For the text-containing cell, return its midpoint in (x, y) coordinate format. 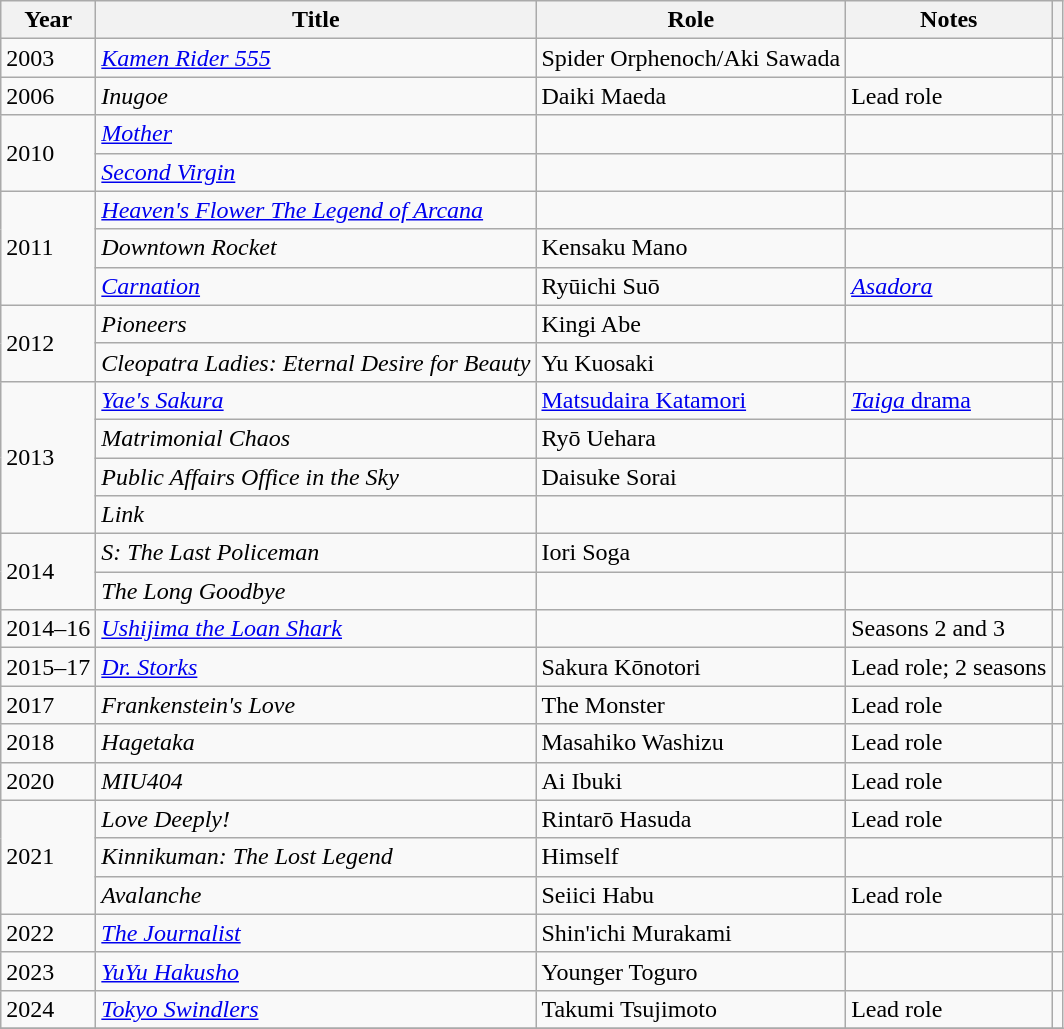
2010 (48, 153)
2022 (48, 933)
Taiga drama (949, 400)
Kinnikuman: The Lost Legend (316, 857)
The Monster (691, 705)
Shin'ichi Murakami (691, 933)
Daisuke Sorai (691, 477)
MIU404 (316, 781)
2011 (48, 248)
2003 (48, 58)
2014 (48, 572)
2018 (48, 743)
2021 (48, 857)
2012 (48, 343)
Masahiko Washizu (691, 743)
Matsudaira Katamori (691, 400)
Sakura Kōnotori (691, 667)
S: The Last Policeman (316, 553)
Year (48, 20)
Daiki Maeda (691, 96)
Notes (949, 20)
2006 (48, 96)
Mother (316, 134)
Dr. Storks (316, 667)
2023 (48, 971)
Yu Kuosaki (691, 362)
Seiici Habu (691, 895)
2014–16 (48, 629)
Second Virgin (316, 172)
Hagetaka (316, 743)
2017 (48, 705)
Younger Toguro (691, 971)
Rintarō Hasuda (691, 819)
Kamen Rider 555 (316, 58)
Pioneers (316, 324)
Seasons 2 and 3 (949, 629)
Ai Ibuki (691, 781)
Ushijima the Loan Shark (316, 629)
Inugoe (316, 96)
Frankenstein's Love (316, 705)
The Long Goodbye (316, 591)
2024 (48, 1009)
Avalanche (316, 895)
Carnation (316, 286)
Link (316, 515)
Public Affairs Office in the Sky (316, 477)
Yae's Sakura (316, 400)
Himself (691, 857)
Lead role; 2 seasons (949, 667)
Ryūichi Suō (691, 286)
Tokyo Swindlers (316, 1009)
Iori Soga (691, 553)
Heaven's Flower The Legend of Arcana (316, 210)
Cleopatra Ladies: Eternal Desire for Beauty (316, 362)
The Journalist (316, 933)
Role (691, 20)
Kensaku Mano (691, 248)
Ryō Uehara (691, 438)
Love Deeply! (316, 819)
Takumi Tsujimoto (691, 1009)
2020 (48, 781)
Downtown Rocket (316, 248)
Title (316, 20)
Asadora (949, 286)
Matrimonial Chaos (316, 438)
YuYu Hakusho (316, 971)
2015–17 (48, 667)
Kingi Abe (691, 324)
2013 (48, 457)
Spider Orphenoch/Aki Sawada (691, 58)
